Return the [x, y] coordinate for the center point of the cell that contains the specified text.  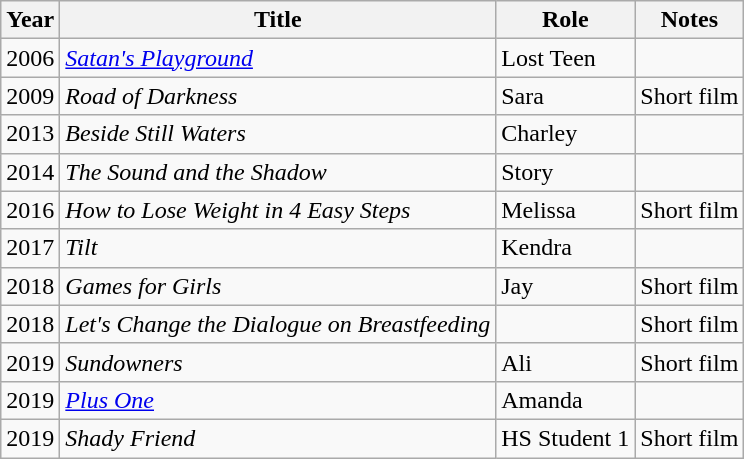
Year [30, 20]
Sara [566, 96]
Title [278, 20]
Let's Change the Dialogue on Breastfeeding [278, 324]
Road of Darkness [278, 96]
Story [566, 172]
HS Student 1 [566, 438]
Role [566, 20]
2014 [30, 172]
Kendra [566, 248]
Tilt [278, 248]
Melissa [566, 210]
The Sound and the Shadow [278, 172]
2013 [30, 134]
Amanda [566, 400]
Ali [566, 362]
Beside Still Waters [278, 134]
Jay [566, 286]
How to Lose Weight in 4 Easy Steps [278, 210]
2017 [30, 248]
2016 [30, 210]
2006 [30, 58]
Notes [690, 20]
Sundowners [278, 362]
2009 [30, 96]
Charley [566, 134]
Lost Teen [566, 58]
Plus One [278, 400]
Games for Girls [278, 286]
Shady Friend [278, 438]
Satan's Playground [278, 58]
